For the text-containing cell, return its midpoint in [X, Y] coordinate format. 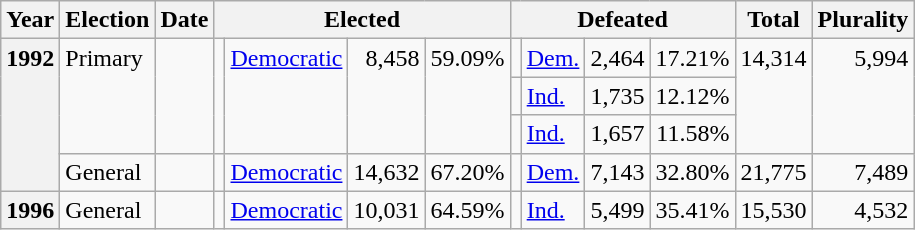
5,994 [863, 96]
Year [30, 20]
1,657 [618, 134]
Date [184, 20]
15,530 [774, 210]
1992 [30, 115]
67.20% [468, 172]
7,489 [863, 172]
14,632 [386, 172]
Elected [362, 20]
5,499 [618, 210]
7,143 [618, 172]
35.41% [692, 210]
2,464 [618, 58]
11.58% [692, 134]
17.21% [692, 58]
1,735 [618, 96]
Total [774, 20]
32.80% [692, 172]
Plurality [863, 20]
Defeated [622, 20]
14,314 [774, 96]
21,775 [774, 172]
59.09% [468, 96]
64.59% [468, 210]
12.12% [692, 96]
10,031 [386, 210]
1996 [30, 210]
8,458 [386, 96]
Primary [108, 96]
4,532 [863, 210]
Election [108, 20]
